Extract the (X, Y) coordinate from the center of the cell holding the provided text.  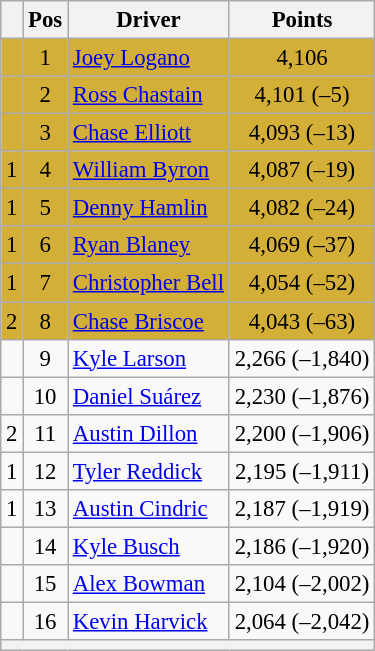
Ross Chastain (149, 95)
11 (46, 433)
4 (46, 170)
2,266 (–1,840) (302, 358)
4,054 (–52) (302, 283)
Daniel Suárez (149, 396)
2,230 (–1,876) (302, 396)
2,186 (–1,920) (302, 546)
Pos (46, 20)
13 (46, 509)
4,082 (–24) (302, 208)
Austin Cindric (149, 509)
4,106 (302, 58)
2,187 (–1,919) (302, 509)
Joey Logano (149, 58)
8 (46, 321)
4,043 (–63) (302, 321)
2,104 (–2,002) (302, 584)
Driver (149, 20)
Christopher Bell (149, 283)
2,064 (–2,042) (302, 621)
15 (46, 584)
Kyle Busch (149, 546)
Kyle Larson (149, 358)
16 (46, 621)
14 (46, 546)
7 (46, 283)
12 (46, 471)
6 (46, 245)
Kevin Harvick (149, 621)
10 (46, 396)
5 (46, 208)
4,069 (–37) (302, 245)
4,087 (–19) (302, 170)
Denny Hamlin (149, 208)
Chase Elliott (149, 133)
4,101 (–5) (302, 95)
Ryan Blaney (149, 245)
Chase Briscoe (149, 321)
Alex Bowman (149, 584)
Points (302, 20)
Tyler Reddick (149, 471)
2,195 (–1,911) (302, 471)
9 (46, 358)
3 (46, 133)
Austin Dillon (149, 433)
William Byron (149, 170)
2,200 (–1,906) (302, 433)
4,093 (–13) (302, 133)
